Extract the (X, Y) coordinate from the center of the cell holding the provided text.  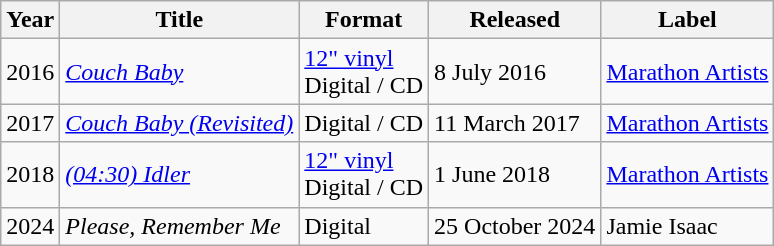
Jamie Isaac (688, 226)
Label (688, 20)
11 March 2017 (515, 123)
Digital (364, 226)
Couch Baby (Revisited) (180, 123)
Please, Remember Me (180, 226)
2024 (30, 226)
1 June 2018 (515, 174)
2016 (30, 72)
Format (364, 20)
Digital / CD (364, 123)
2017 (30, 123)
Year (30, 20)
Couch Baby (180, 72)
25 October 2024 (515, 226)
(04:30) Idler (180, 174)
Title (180, 20)
2018 (30, 174)
8 July 2016 (515, 72)
Released (515, 20)
